From the cell containing the given text, extract its center point as (X, Y) coordinate. 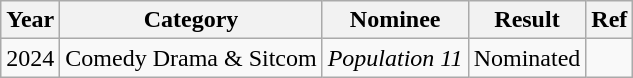
Result (527, 20)
Ref (610, 20)
2024 (30, 58)
Nominee (395, 20)
Year (30, 20)
Category (191, 20)
Nominated (527, 58)
Population 11 (395, 58)
Comedy Drama & Sitcom (191, 58)
